Search for the cell housing the specified text and yield its (X, Y) center coordinate. 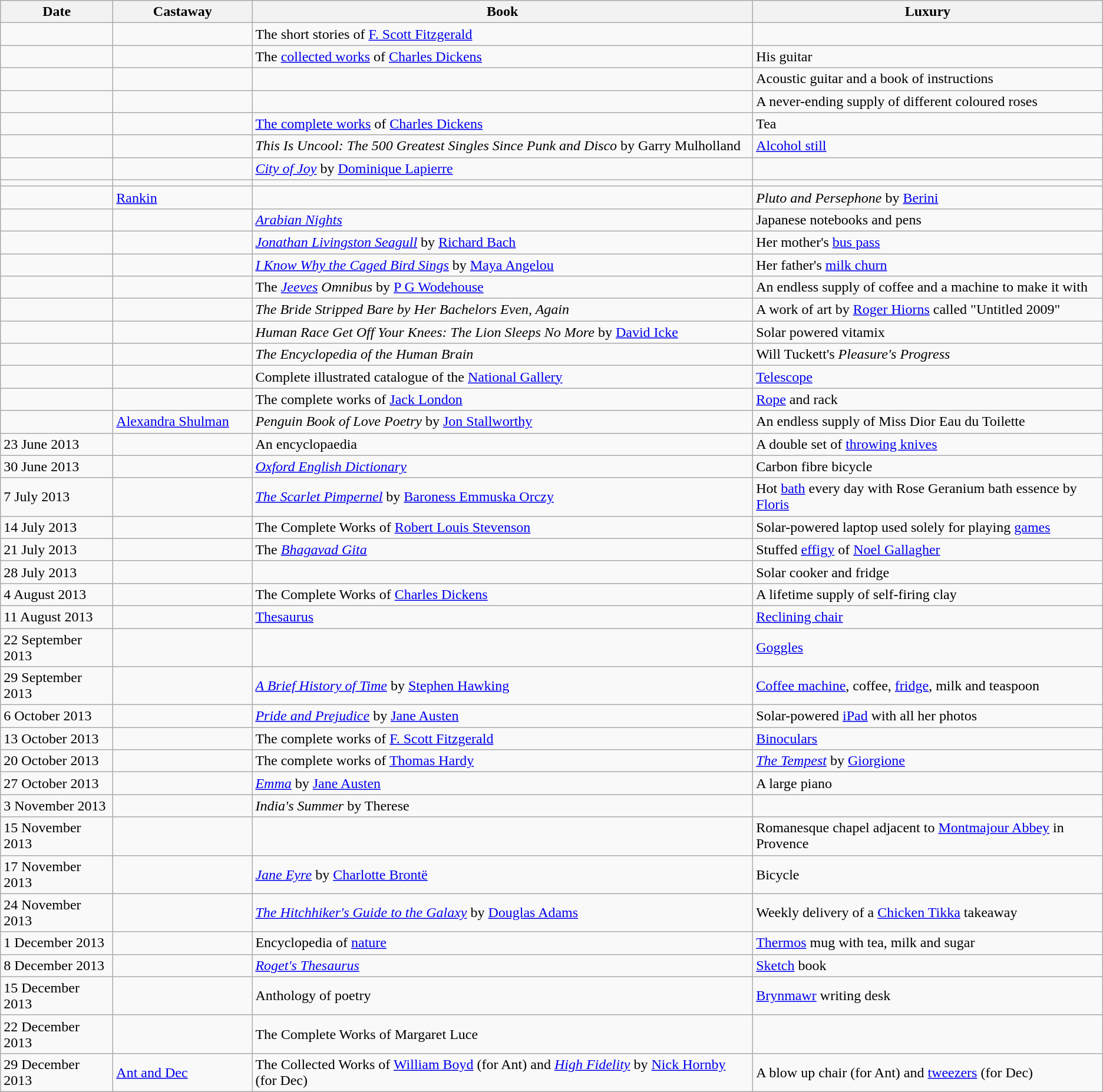
29 December 2013 (57, 1072)
Emma by Jane Austen (503, 783)
Sketch book (928, 965)
30 June 2013 (57, 466)
21 July 2013 (57, 550)
27 October 2013 (57, 783)
Jane Eyre by Charlotte Brontë (503, 874)
Oxford English Dictionary (503, 466)
The Jeeves Omnibus by P G Wodehouse (503, 287)
Binoculars (928, 739)
14 July 2013 (57, 527)
Ant and Dec (183, 1072)
Japanese notebooks and pens (928, 220)
An endless supply of coffee and a machine to make it with (928, 287)
Complete illustrated catalogue of the National Gallery (503, 377)
Penguin Book of Love Poetry by Jon Stallworthy (503, 422)
Roget's Thesaurus (503, 965)
17 November 2013 (57, 874)
Pluto and Persephone by Berini (928, 197)
Rankin (183, 197)
The complete works of Thomas Hardy (503, 761)
Will Tuckett's Pleasure's Progress (928, 355)
The Complete Works of Margaret Luce (503, 1034)
11 August 2013 (57, 617)
A double set of throwing knives (928, 444)
Coffee machine, coffee, fridge, milk and teaspoon (928, 686)
A work of art by Roger Hiorns called "Untitled 2009" (928, 310)
The collected works of Charles Dickens (503, 57)
A large piano (928, 783)
Brynmawr writing desk (928, 995)
Solar cooker and fridge (928, 572)
Alexandra Shulman (183, 422)
The complete works of Jack London (503, 399)
15 November 2013 (57, 836)
India's Summer by Therese (503, 806)
24 November 2013 (57, 913)
A Brief History of Time by Stephen Hawking (503, 686)
7 July 2013 (57, 497)
Jonathan Livingston Seagull by Richard Bach (503, 242)
The Complete Works of Robert Louis Stevenson (503, 527)
Thesaurus (503, 617)
Acoustic guitar and a book of instructions (928, 79)
29 September 2013 (57, 686)
Pride and Prejudice by Jane Austen (503, 716)
A never-ending supply of different coloured roses (928, 101)
A lifetime supply of self-firing clay (928, 594)
Human Race Get Off Your Knees: The Lion Sleeps No More by David Icke (503, 332)
Carbon fibre bicycle (928, 466)
A blow up chair (for Ant) and tweezers (for Dec) (928, 1072)
The short stories of F. Scott Fitzgerald (503, 34)
4 August 2013 (57, 594)
The Encyclopedia of the Human Brain (503, 355)
Encyclopedia of nature (503, 943)
Date (57, 12)
The Tempest by Giorgione (928, 761)
Solar powered vitamix (928, 332)
Solar-powered iPad with all her photos (928, 716)
20 October 2013 (57, 761)
The complete works of Charles Dickens (503, 124)
Her mother's bus pass (928, 242)
City of Joy by Dominique Lapierre (503, 168)
Reclining chair (928, 617)
His guitar (928, 57)
Tea (928, 124)
I Know Why the Caged Bird Sings by Maya Angelou (503, 264)
22 September 2013 (57, 647)
Hot bath every day with Rose Geranium bath essence by Floris (928, 497)
The Collected Works of William Boyd (for Ant) and High Fidelity by Nick Hornby (for Dec) (503, 1072)
Alcohol still (928, 146)
28 July 2013 (57, 572)
The complete works of F. Scott Fitzgerald (503, 739)
6 October 2013 (57, 716)
The Complete Works of Charles Dickens (503, 594)
Castaway (183, 12)
8 December 2013 (57, 965)
Rope and rack (928, 399)
Her father's milk churn (928, 264)
23 June 2013 (57, 444)
Anthology of poetry (503, 995)
An encyclopaedia (503, 444)
Stuffed effigy of Noel Gallagher (928, 550)
Book (503, 12)
Weekly delivery of a Chicken Tikka takeaway (928, 913)
13 October 2013 (57, 739)
Solar-powered laptop used solely for playing games (928, 527)
The Bhagavad Gita (503, 550)
Goggles (928, 647)
1 December 2013 (57, 943)
Luxury (928, 12)
Thermos mug with tea, milk and sugar (928, 943)
Telescope (928, 377)
22 December 2013 (57, 1034)
3 November 2013 (57, 806)
The Scarlet Pimpernel by Baroness Emmuska Orczy (503, 497)
Romanesque chapel adjacent to Montmajour Abbey in Provence (928, 836)
Bicycle (928, 874)
The Hitchhiker's Guide to the Galaxy by Douglas Adams (503, 913)
An endless supply of Miss Dior Eau du Toilette (928, 422)
This Is Uncool: The 500 Greatest Singles Since Punk and Disco by Garry Mulholland (503, 146)
Arabian Nights (503, 220)
The Bride Stripped Bare by Her Bachelors Even, Again (503, 310)
15 December 2013 (57, 995)
